Search for the cell housing the specified text and yield its [X, Y] center coordinate. 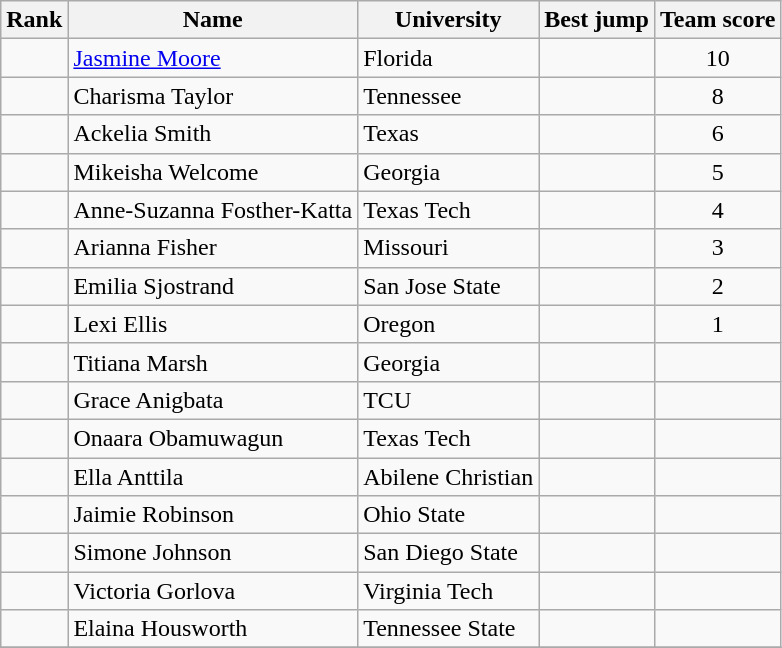
Missouri [448, 248]
Arianna Fisher [213, 248]
Anne-Suzanna Fosther-Katta [213, 210]
Rank [34, 20]
University [448, 20]
Abilene Christian [448, 477]
Ohio State [448, 515]
6 [717, 134]
Ackelia Smith [213, 134]
Victoria Gorlova [213, 591]
Simone Johnson [213, 553]
Best jump [597, 20]
1 [717, 324]
Emilia Sjostrand [213, 286]
5 [717, 172]
Charisma Taylor [213, 96]
Tennessee [448, 96]
Ella Anttila [213, 477]
Oregon [448, 324]
Titiana Marsh [213, 362]
Onaara Obamuwagun [213, 438]
Team score [717, 20]
Jasmine Moore [213, 58]
Tennessee State [448, 629]
4 [717, 210]
Lexi Ellis [213, 324]
10 [717, 58]
TCU [448, 400]
Name [213, 20]
Grace Anigbata [213, 400]
8 [717, 96]
Texas [448, 134]
Jaimie Robinson [213, 515]
Elaina Housworth [213, 629]
3 [717, 248]
San Diego State [448, 553]
2 [717, 286]
Virginia Tech [448, 591]
San Jose State [448, 286]
Florida [448, 58]
Mikeisha Welcome [213, 172]
